Capture the cell that displays the provided text and extract its [X, Y] central coordinate. 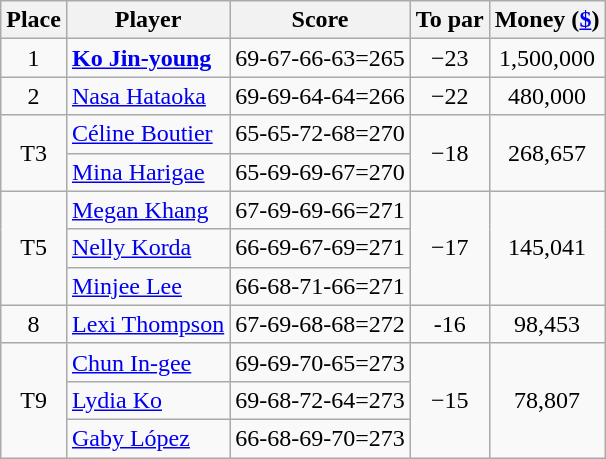
66-68-71-66=271 [320, 286]
78,807 [547, 400]
Place [34, 20]
Score [320, 20]
65-65-72-68=270 [320, 134]
1 [34, 58]
−22 [450, 96]
98,453 [547, 324]
69-68-72-64=273 [320, 400]
−17 [450, 248]
Money ($) [547, 20]
145,041 [547, 248]
480,000 [547, 96]
T9 [34, 400]
69-69-70-65=273 [320, 362]
8 [34, 324]
69-67-66-63=265 [320, 58]
−18 [450, 153]
To par [450, 20]
69-69-64-64=266 [320, 96]
Mina Harigae [148, 172]
Céline Boutier [148, 134]
1,500,000 [547, 58]
Player [148, 20]
Nasa Hataoka [148, 96]
Ko Jin-young [148, 58]
-16 [450, 324]
Chun In-gee [148, 362]
Minjee Lee [148, 286]
Gaby López [148, 438]
−23 [450, 58]
67-69-68-68=272 [320, 324]
268,657 [547, 153]
Megan Khang [148, 210]
Nelly Korda [148, 248]
2 [34, 96]
Lydia Ko [148, 400]
T3 [34, 153]
65-69-69-67=270 [320, 172]
66-69-67-69=271 [320, 248]
Lexi Thompson [148, 324]
67-69-69-66=271 [320, 210]
−15 [450, 400]
66-68-69-70=273 [320, 438]
T5 [34, 248]
